Return (X, Y) of the center of cell containing provided text 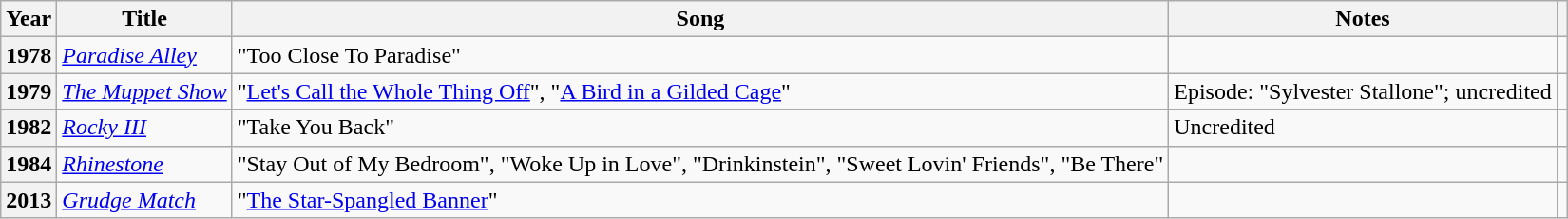
Notes (1363, 19)
1982 (29, 128)
Rhinestone (144, 164)
Uncredited (1363, 128)
"Too Close To Paradise" (700, 55)
2013 (29, 200)
Title (144, 19)
Song (700, 19)
1979 (29, 91)
Year (29, 19)
Paradise Alley (144, 55)
Episode: "Sylvester Stallone"; uncredited (1363, 91)
Rocky III (144, 128)
"Take You Back" (700, 128)
1984 (29, 164)
The Muppet Show (144, 91)
"Let's Call the Whole Thing Off", "A Bird in a Gilded Cage" (700, 91)
1978 (29, 55)
"Stay Out of My Bedroom", "Woke Up in Love", "Drinkinstein", "Sweet Lovin' Friends", "Be There" (700, 164)
Grudge Match (144, 200)
"The Star-Spangled Banner" (700, 200)
